Scan for the cell matching the given text and deliver its (X, Y) coordinate at center. 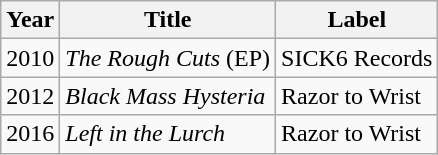
Year (30, 20)
SICK6 Records (357, 58)
Label (357, 20)
Left in the Lurch (168, 134)
The Rough Cuts (EP) (168, 58)
2016 (30, 134)
Black Mass Hysteria (168, 96)
2012 (30, 96)
2010 (30, 58)
Title (168, 20)
